Locate the cell with the specified text and output its (x, y) center coordinate. 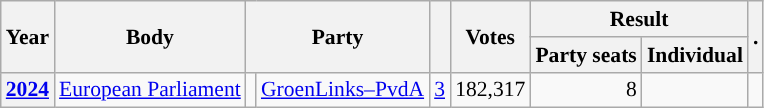
8 (586, 90)
GroenLinks–PvdA (342, 90)
2024 (28, 90)
3 (440, 90)
Body (150, 36)
Party (338, 36)
Votes (490, 36)
182,317 (490, 90)
. (756, 36)
Result (639, 19)
Individual (695, 55)
Party seats (586, 55)
European Parliament (150, 90)
Year (28, 36)
